Locate the cell with the specified text and output its (X, Y) center coordinate. 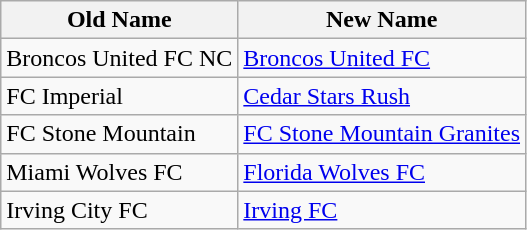
FC Stone Mountain Granites (382, 134)
FC Imperial (120, 96)
Broncos United FC (382, 58)
Irving FC (382, 210)
New Name (382, 20)
Florida Wolves FC (382, 172)
FC Stone Mountain (120, 134)
Miami Wolves FC (120, 172)
Cedar Stars Rush (382, 96)
Old Name (120, 20)
Broncos United FC NC (120, 58)
Irving City FC (120, 210)
